Output the [X, Y] coordinate of the center of the cell containing the given text.  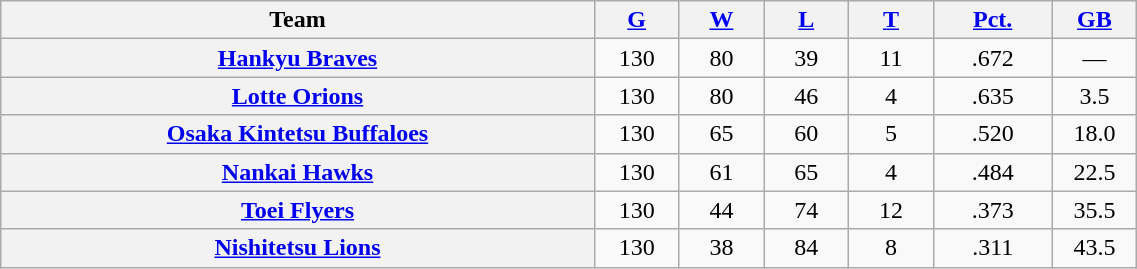
.635 [992, 96]
Nishitetsu Lions [298, 248]
G [636, 20]
46 [806, 96]
.672 [992, 58]
Lotte Orions [298, 96]
18.0 [1094, 134]
43.5 [1094, 248]
38 [722, 248]
L [806, 20]
W [722, 20]
.311 [992, 248]
5 [892, 134]
11 [892, 58]
Nankai Hawks [298, 172]
3.5 [1094, 96]
Osaka Kintetsu Buffaloes [298, 134]
Team [298, 20]
74 [806, 210]
61 [722, 172]
84 [806, 248]
12 [892, 210]
39 [806, 58]
44 [722, 210]
22.5 [1094, 172]
— [1094, 58]
.373 [992, 210]
GB [1094, 20]
Pct. [992, 20]
.484 [992, 172]
35.5 [1094, 210]
.520 [992, 134]
Toei Flyers [298, 210]
T [892, 20]
60 [806, 134]
8 [892, 248]
Hankyu Braves [298, 58]
